Return the (X, Y) coordinate for the center point of the cell that contains the specified text.  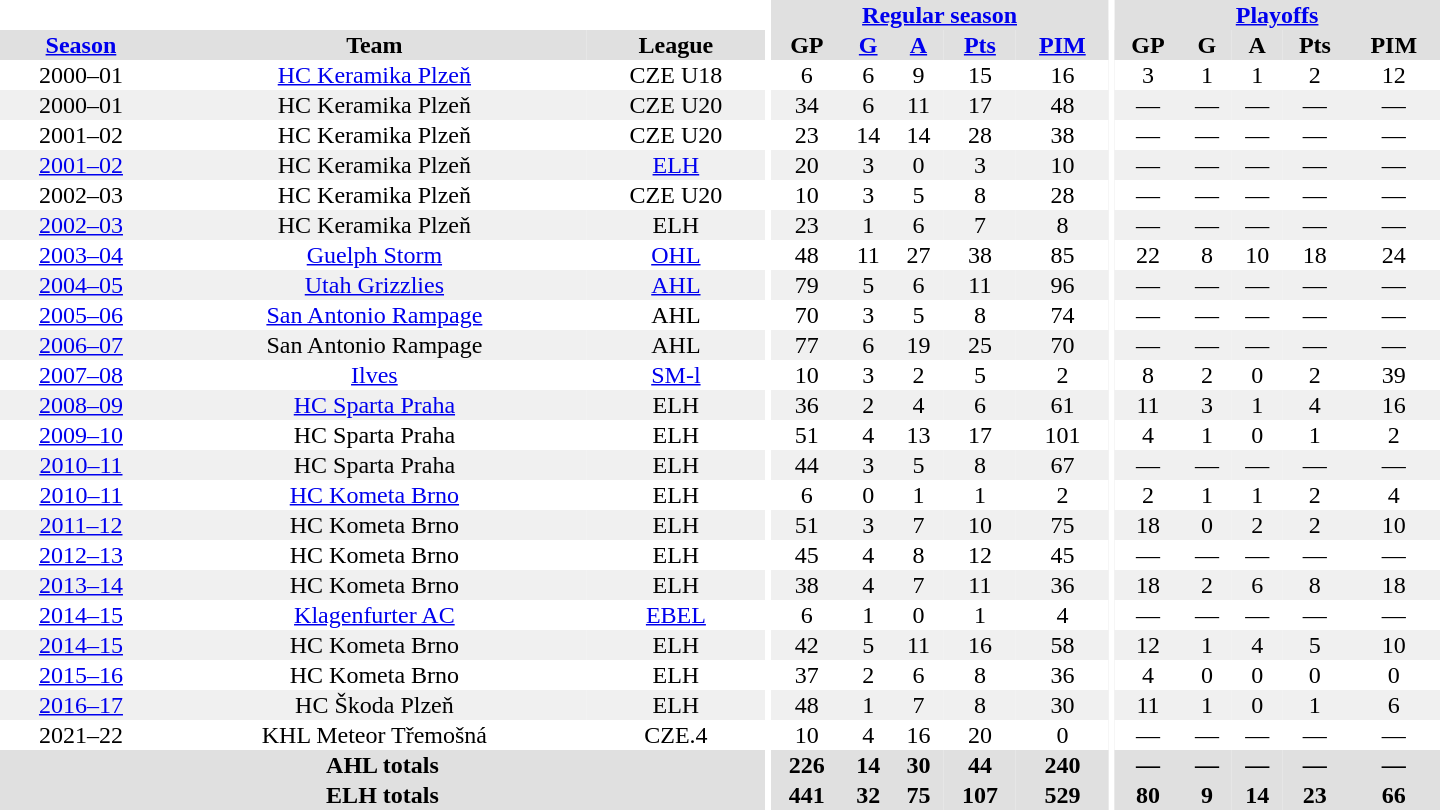
80 (1148, 795)
2011–12 (81, 525)
AHL totals (382, 765)
Playoffs (1277, 15)
CZE U18 (676, 75)
39 (1394, 375)
SM-l (676, 375)
2006–07 (81, 345)
42 (808, 645)
KHL Meteor Třemošná (374, 735)
2005–06 (81, 315)
66 (1394, 795)
96 (1062, 285)
OHL (676, 255)
61 (1062, 405)
2012–13 (81, 555)
37 (808, 675)
27 (918, 255)
74 (1062, 315)
Season (81, 45)
77 (808, 345)
107 (980, 795)
67 (1062, 465)
2004–05 (81, 285)
24 (1394, 255)
Utah Grizzlies (374, 285)
HC Škoda Plzeň (374, 705)
13 (918, 435)
Team (374, 45)
Regular season (940, 15)
Klagenfurter AC (374, 615)
Guelph Storm (374, 255)
2015–16 (81, 675)
2021–22 (81, 735)
79 (808, 285)
22 (1148, 255)
Ilves (374, 375)
529 (1062, 795)
2009–10 (81, 435)
58 (1062, 645)
2008–09 (81, 405)
EBEL (676, 615)
19 (918, 345)
25 (980, 345)
15 (980, 75)
2013–14 (81, 585)
32 (868, 795)
34 (808, 105)
ELH totals (382, 795)
101 (1062, 435)
240 (1062, 765)
CZE.4 (676, 735)
441 (808, 795)
2016–17 (81, 705)
2003–04 (81, 255)
85 (1062, 255)
226 (808, 765)
League (676, 45)
2007–08 (81, 375)
